Return the [X, Y] coordinate for the center point of the cell that contains the specified text.  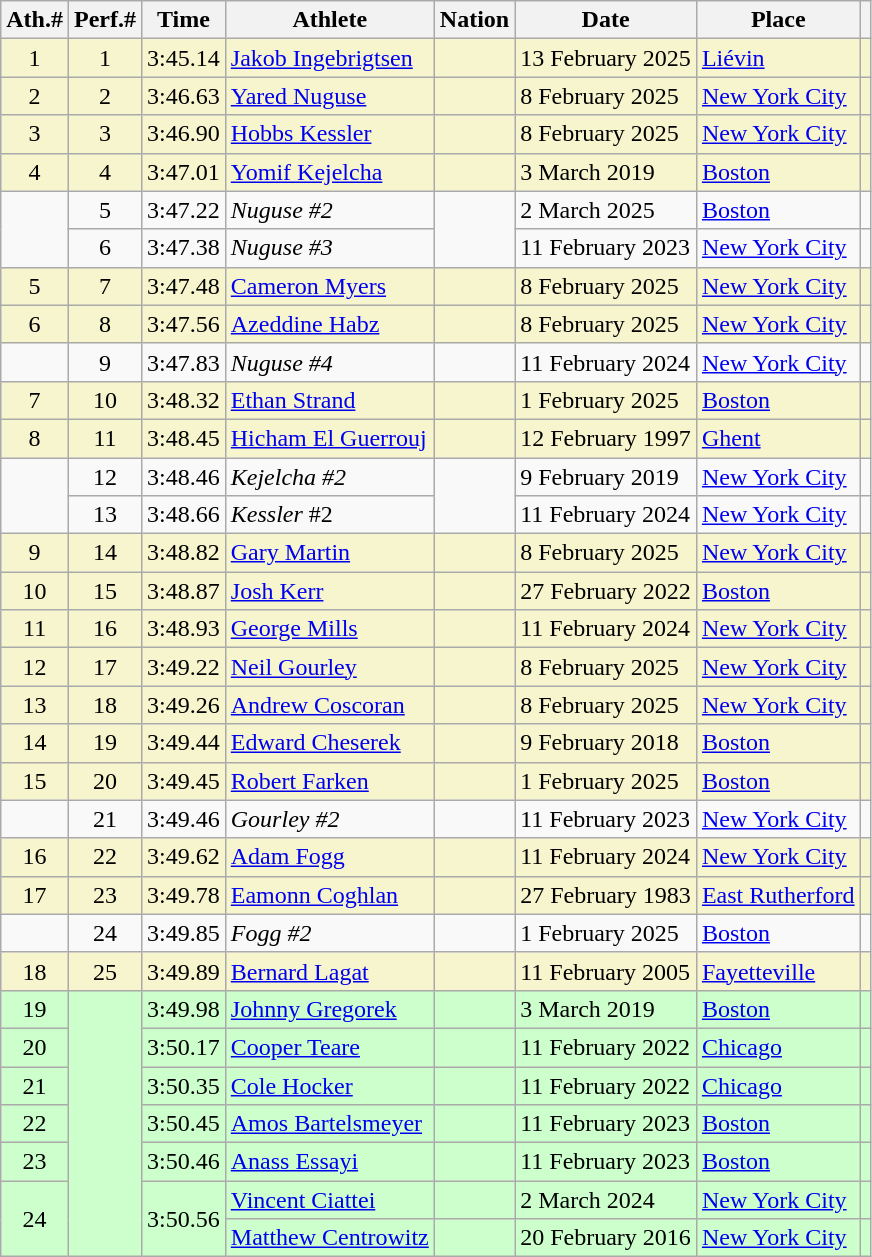
27 February 1983 [606, 895]
Nuguse #2 [330, 210]
Anass Essayi [330, 1162]
Nuguse #3 [330, 248]
3:47.48 [184, 286]
3:50.56 [184, 1219]
3:47.22 [184, 210]
3:45.14 [184, 58]
East Rutherford [778, 895]
3:49.45 [184, 781]
3:49.22 [184, 667]
Athlete [330, 20]
Hicham El Guerrouj [330, 438]
Josh Kerr [330, 591]
Yared Nuguse [330, 96]
Gary Martin [330, 553]
3:49.44 [184, 743]
Yomif Kejelcha [330, 172]
3:47.56 [184, 324]
12 February 1997 [606, 438]
3:49.62 [184, 857]
20 February 2016 [606, 1238]
Amos Bartelsmeyer [330, 1124]
Eamonn Coghlan [330, 895]
3:46.63 [184, 96]
Hobbs Kessler [330, 134]
Kejelcha #2 [330, 477]
Johnny Gregorek [330, 1009]
3:49.85 [184, 933]
2 March 2025 [606, 210]
27 February 2022 [606, 591]
Fogg #2 [330, 933]
3:48.93 [184, 629]
3:48.32 [184, 400]
Azeddine Habz [330, 324]
Cole Hocker [330, 1085]
3:49.89 [184, 971]
Ghent [778, 438]
Cameron Myers [330, 286]
2 March 2024 [606, 1200]
13 February 2025 [606, 58]
Jakob Ingebrigtsen [330, 58]
Edward Cheserek [330, 743]
3:48.87 [184, 591]
3:48.45 [184, 438]
3:47.38 [184, 248]
Place [778, 20]
3:49.78 [184, 895]
Liévin [778, 58]
3:48.46 [184, 477]
Nuguse #4 [330, 362]
9 February 2018 [606, 743]
Robert Farken [330, 781]
Andrew Coscoran [330, 705]
3:47.83 [184, 362]
Cooper Teare [330, 1047]
Bernard Lagat [330, 971]
Time [184, 20]
Date [606, 20]
Matthew Centrowitz [330, 1238]
3:47.01 [184, 172]
Fayetteville [778, 971]
3:46.90 [184, 134]
George Mills [330, 629]
3:49.46 [184, 819]
Ath.# [35, 20]
Perf.# [104, 20]
3:49.98 [184, 1009]
Neil Gourley [330, 667]
Vincent Ciattei [330, 1200]
3:50.35 [184, 1085]
3:48.82 [184, 553]
Adam Fogg [330, 857]
3:50.46 [184, 1162]
Nation [474, 20]
3:50.17 [184, 1047]
Gourley #2 [330, 819]
3:49.26 [184, 705]
25 [104, 971]
Ethan Strand [330, 400]
11 February 2005 [606, 971]
3:50.45 [184, 1124]
3:48.66 [184, 515]
Kessler #2 [330, 515]
9 February 2019 [606, 477]
